Capture the cell that displays the provided text and extract its (x, y) central coordinate. 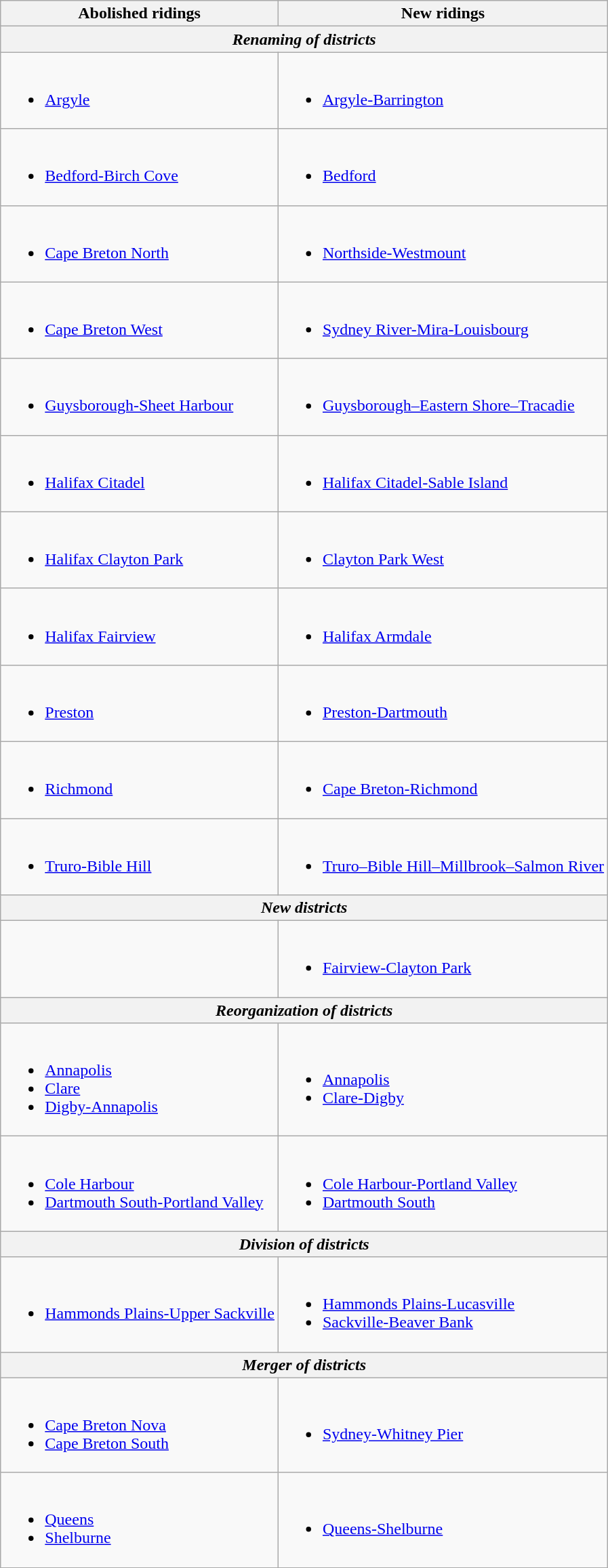
QueensShelburne (140, 1520)
Sydney-Whitney Pier (443, 1425)
Truro–Bible Hill–Millbrook–Salmon River (443, 857)
Northside-Westmount (443, 244)
New districts (304, 908)
Cape Breton NovaCape Breton South (140, 1425)
AnnapolisClareDigby-Annapolis (140, 1080)
Hammonds Plains-Upper Sackville (140, 1304)
Halifax Clayton Park (140, 550)
Bedford-Birch Cove (140, 167)
Cole Harbour-Portland ValleyDartmouth South (443, 1184)
Merger of districts (304, 1365)
Argyle-Barrington (443, 91)
Cape Breton West (140, 320)
Cape Breton-Richmond (443, 779)
Bedford (443, 167)
Abolished ridings (140, 14)
Renaming of districts (304, 39)
Guysborough-Sheet Harbour (140, 397)
Halifax Citadel (140, 473)
Reorganization of districts (304, 1010)
Halifax Armdale (443, 626)
Guysborough–Eastern Shore–Tracadie (443, 397)
Argyle (140, 91)
Clayton Park West (443, 550)
Queens-Shelburne (443, 1520)
Preston-Dartmouth (443, 703)
Hammonds Plains-LucasvilleSackville-Beaver Bank (443, 1304)
Sydney River-Mira-Louisbourg (443, 320)
Halifax Fairview (140, 626)
Truro-Bible Hill (140, 857)
Cole HarbourDartmouth South-Portland Valley (140, 1184)
New ridings (443, 14)
Cape Breton North (140, 244)
Halifax Citadel-Sable Island (443, 473)
Preston (140, 703)
Richmond (140, 779)
Fairview-Clayton Park (443, 960)
AnnapolisClare-Digby (443, 1080)
Division of districts (304, 1244)
